Locate the cell with the specified text and output its (X, Y) center coordinate. 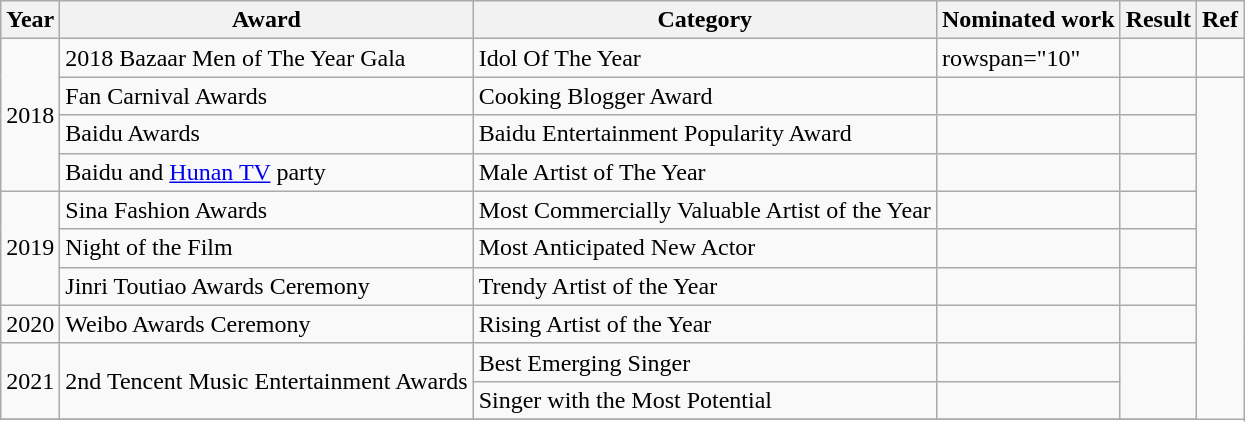
Award (266, 20)
2020 (30, 324)
Baidu and Hunan TV party (266, 172)
2018 Bazaar Men of The Year Gala (266, 58)
Most Anticipated New Actor (704, 248)
Weibo Awards Ceremony (266, 324)
Singer with the Most Potential (704, 400)
Result (1158, 20)
Cooking Blogger Award (704, 96)
Ref (1220, 20)
Sina Fashion Awards (266, 210)
2018 (30, 115)
Best Emerging Singer (704, 362)
Category (704, 20)
Trendy Artist of the Year (704, 286)
Male Artist of The Year (704, 172)
Year (30, 20)
Baidu Entertainment Popularity Award (704, 134)
Nominated work (1028, 20)
Jinri Toutiao Awards Ceremony (266, 286)
2nd Tencent Music Entertainment Awards (266, 381)
Baidu Awards (266, 134)
2021 (30, 381)
Fan Carnival Awards (266, 96)
rowspan="10" (1028, 58)
Night of the Film (266, 248)
Most Commercially Valuable Artist of the Year (704, 210)
Idol Of The Year (704, 58)
Rising Artist of the Year (704, 324)
2019 (30, 248)
